Determine the [x, y] coordinate at the center of the cell enclosing the given text.  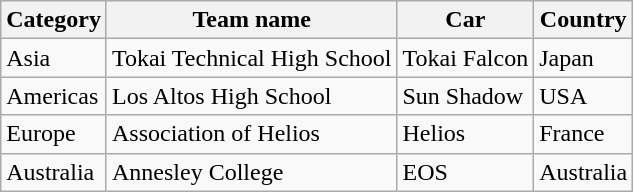
Tokai Technical High School [252, 58]
Team name [252, 20]
Car [466, 20]
Tokai Falcon [466, 58]
Europe [54, 134]
France [584, 134]
Category [54, 20]
Sun Shadow [466, 96]
EOS [466, 172]
Asia [54, 58]
Association of Helios [252, 134]
Americas [54, 96]
USA [584, 96]
Japan [584, 58]
Helios [466, 134]
Los Altos High School [252, 96]
Annesley College [252, 172]
Country [584, 20]
